From the cell containing the given text, extract its center point as (x, y) coordinate. 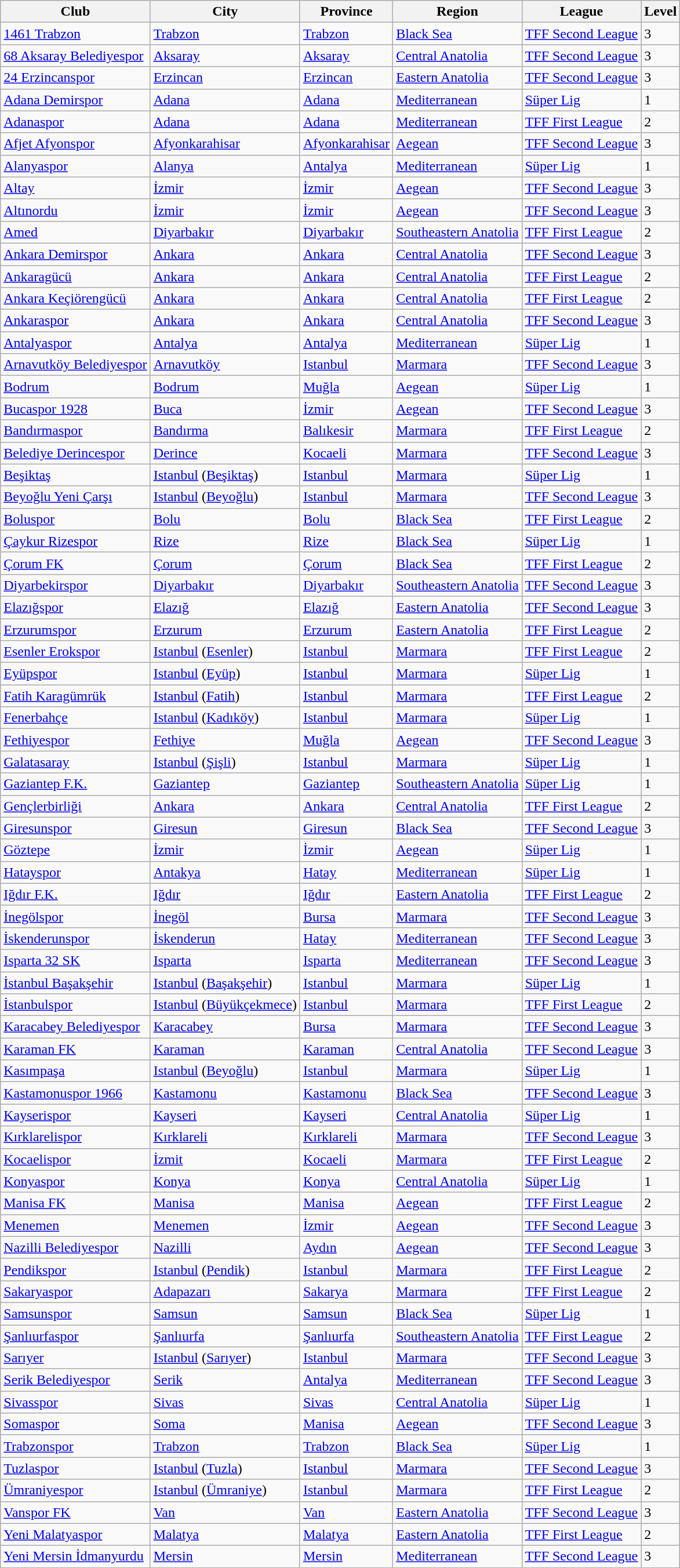
Ankaraspor (75, 321)
Fethiyespor (75, 740)
Alanya (225, 166)
Soma (225, 1424)
Istanbul (Pendik) (225, 1269)
Giresunspor (75, 828)
Balıkesir (346, 431)
Şanlıurfaspor (75, 1335)
Antalyaspor (75, 343)
Beşiktaş (75, 475)
Adana Demirspor (75, 100)
Adanaspor (75, 122)
Yeni Mersin İdmanyurdu (75, 1556)
Altınordu (75, 210)
Istanbul (Şişli) (225, 762)
Bandırmaspor (75, 431)
Fenerbahçe (75, 718)
Beyoğlu Yeni Çarşı (75, 497)
City (225, 12)
Pendikspor (75, 1269)
Çaykur Rizespor (75, 541)
Ankara Keçiörengücü (75, 299)
Elazığspor (75, 607)
Sakaryaspor (75, 1291)
68 Aksaray Belediyespor (75, 56)
Kayserispor (75, 1115)
İstanbulspor (75, 1005)
24 Erzincanspor (75, 78)
Ankara Demirspor (75, 254)
Istanbul (Beşiktaş) (225, 475)
Kastamonuspor 1966 (75, 1093)
Altay (75, 188)
Esenler Erokspor (75, 652)
Samsunspor (75, 1313)
İskenderunspor (75, 938)
Karacabey Belediyespor (75, 1027)
Istanbul (Ümraniye) (225, 1490)
Gaziantep F.K. (75, 784)
Istanbul (Büyükçekmece) (225, 1005)
Derince (225, 453)
Vanspor FK (75, 1512)
Arnavutköy (225, 365)
Sivasspor (75, 1402)
Istanbul (Sarıyer) (225, 1358)
Antakya (225, 872)
Adapazarı (225, 1291)
Sarıyer (75, 1358)
Ankaragücü (75, 277)
Göztepe (75, 850)
Istanbul (Tuzla) (225, 1468)
Boluspor (75, 519)
Karaman FK (75, 1049)
Diyarbekirspor (75, 585)
Serik Belediyespor (75, 1380)
Kocaelispor (75, 1159)
Isparta 32 SK (75, 960)
Kasımpaşa (75, 1071)
Istanbul (Başakşehir) (225, 983)
Hatayspor (75, 872)
Somaspor (75, 1424)
Bucaspor 1928 (75, 409)
Region (457, 12)
Manisa FK (75, 1203)
Iğdır F.K. (75, 894)
1461 Trabzon (75, 34)
Istanbul (Fatih) (225, 696)
Eyüpspor (75, 674)
Erzurumspor (75, 629)
Fatih Karagümrük (75, 696)
Gençlerbirliği (75, 806)
Istanbul (Esenler) (225, 652)
Kırklarelispor (75, 1137)
Ümraniyespor (75, 1490)
Buca (225, 409)
Karacabey (225, 1027)
Tuzlaspor (75, 1468)
İstanbul Başakşehir (75, 983)
Istanbul (Eyüp) (225, 674)
Galatasaray (75, 762)
Alanyaspor (75, 166)
Konyaspor (75, 1181)
Yeni Malatyaspor (75, 1534)
Bandırma (225, 431)
Aydın (346, 1247)
Belediye Derincespor (75, 453)
Istanbul (Kadıköy) (225, 718)
Province (346, 12)
İnegölspor (75, 916)
Fethiye (225, 740)
Serik (225, 1380)
Nazilli (225, 1247)
İzmit (225, 1159)
Arnavutköy Belediyespor (75, 365)
Trabzonspor (75, 1446)
League (581, 12)
Amed (75, 232)
Çorum FK (75, 563)
Sakarya (346, 1291)
Level (661, 12)
Nazilli Belediyespor (75, 1247)
Afjet Afyonspor (75, 144)
İskenderun (225, 938)
Club (75, 12)
İnegöl (225, 916)
